Return the (X, Y) coordinate for the center point of the cell that contains the specified text.  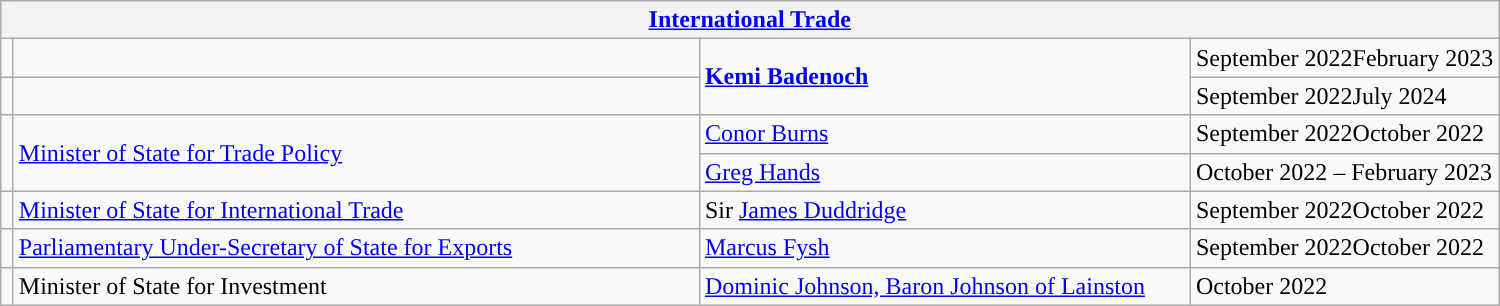
Minister of State for Investment (356, 286)
October 2022 (1344, 286)
Marcus Fysh (944, 248)
October 2022 – February 2023 (1344, 172)
September 2022July 2024 (1344, 96)
Conor Burns (944, 134)
September 2022February 2023 (1344, 58)
Greg Hands (944, 172)
Minister of State for International Trade (356, 210)
Sir James Duddridge (944, 210)
International Trade (750, 20)
Kemi Badenoch (944, 77)
Minister of State for Trade Policy (356, 153)
Parliamentary Under-Secretary of State for Exports (356, 248)
Dominic Johnson, Baron Johnson of Lainston (944, 286)
